Identify which cell holds the provided text, then report its [x, y] central coordinate. 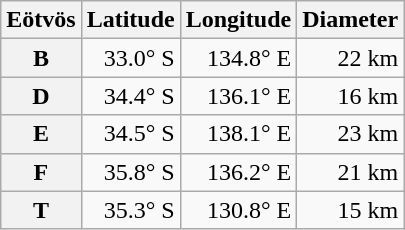
16 km [350, 96]
D [41, 96]
23 km [350, 134]
Diameter [350, 20]
138.1° E [238, 134]
34.5° S [130, 134]
35.3° S [130, 210]
Latitude [130, 20]
Longitude [238, 20]
130.8° E [238, 210]
F [41, 172]
35.8° S [130, 172]
B [41, 58]
E [41, 134]
T [41, 210]
136.1° E [238, 96]
15 km [350, 210]
Eötvös [41, 20]
34.4° S [130, 96]
33.0° S [130, 58]
134.8° E [238, 58]
21 km [350, 172]
22 km [350, 58]
136.2° E [238, 172]
